Identify which cell holds the provided text, then report its [X, Y] central coordinate. 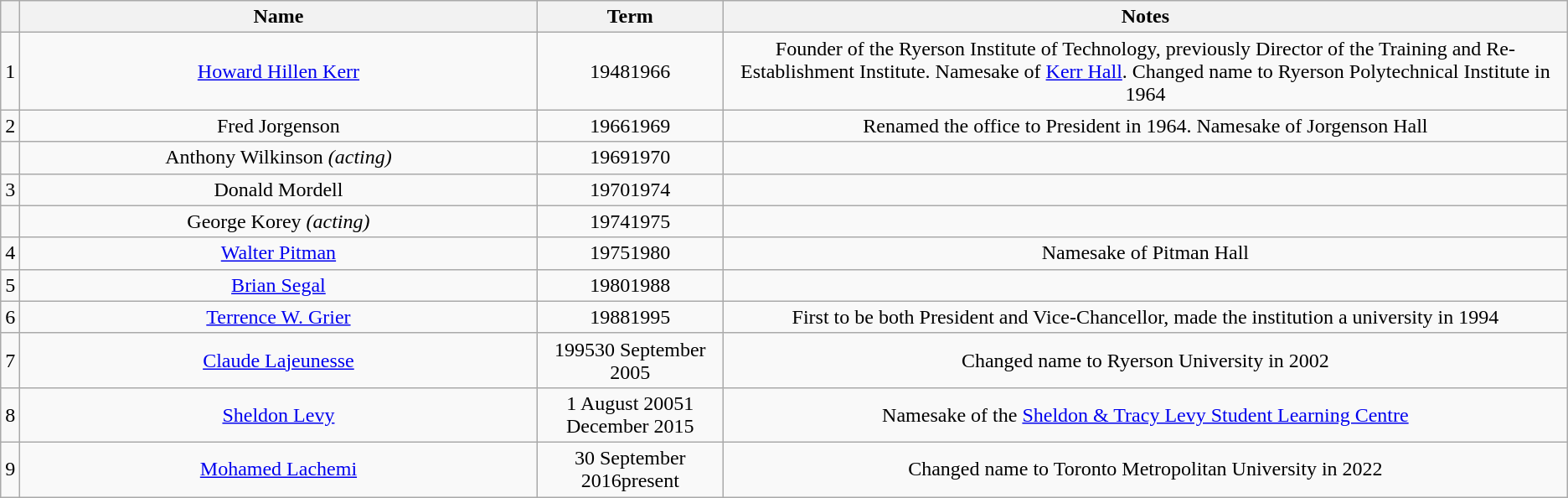
9 [10, 469]
Anthony Wilkinson (acting) [278, 158]
Brian Segal [278, 285]
Namesake of the Sheldon & Tracy Levy Student Learning Centre [1146, 414]
19741975 [630, 221]
Howard Hillen Kerr [278, 71]
2 [10, 126]
Mohamed Lachemi [278, 469]
Renamed the office to President in 1964. Namesake of Jorgenson Hall [1146, 126]
6 [10, 317]
Name [278, 17]
Fred Jorgenson [278, 126]
1 [10, 71]
Term [630, 17]
Changed name to Ryerson University in 2002 [1146, 361]
Terrence W. Grier [278, 317]
3 [10, 189]
George Korey (acting) [278, 221]
30 September 2016present [630, 469]
Claude Lajeunesse [278, 361]
Notes [1146, 17]
Sheldon Levy [278, 414]
199530 September 2005 [630, 361]
19691970 [630, 158]
First to be both President and Vice-Chancellor, made the institution a university in 1994 [1146, 317]
Walter Pitman [278, 253]
Changed name to Toronto Metropolitan University in 2022 [1146, 469]
7 [10, 361]
19701974 [630, 189]
Donald Mordell [278, 189]
19881995 [630, 317]
Namesake of Pitman Hall [1146, 253]
19801988 [630, 285]
5 [10, 285]
19661969 [630, 126]
8 [10, 414]
4 [10, 253]
19481966 [630, 71]
19751980 [630, 253]
1 August 20051 December 2015 [630, 414]
